For the text-containing cell, return its midpoint in [X, Y] coordinate format. 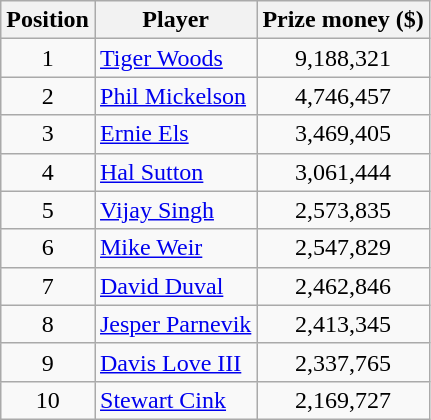
Jesper Parnevik [175, 324]
9 [48, 362]
Phil Mickelson [175, 96]
Ernie Els [175, 134]
2,337,765 [343, 362]
Tiger Woods [175, 58]
1 [48, 58]
Prize money ($) [343, 20]
5 [48, 210]
2,169,727 [343, 400]
Stewart Cink [175, 400]
Vijay Singh [175, 210]
Player [175, 20]
2,573,835 [343, 210]
4 [48, 172]
Davis Love III [175, 362]
2,547,829 [343, 248]
3 [48, 134]
3,469,405 [343, 134]
Hal Sutton [175, 172]
4,746,457 [343, 96]
6 [48, 248]
Position [48, 20]
2,462,846 [343, 286]
7 [48, 286]
Mike Weir [175, 248]
9,188,321 [343, 58]
2,413,345 [343, 324]
3,061,444 [343, 172]
David Duval [175, 286]
8 [48, 324]
2 [48, 96]
10 [48, 400]
